Return [X, Y] of the center of cell containing provided text 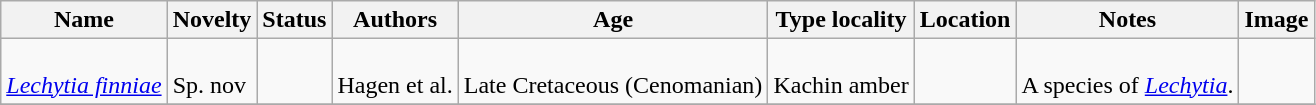
Lechytia finniae [84, 72]
A species of Lechytia. [1128, 72]
Type locality [841, 20]
Age [613, 20]
Image [1276, 20]
Late Cretaceous (Cenomanian) [613, 72]
Location [965, 20]
Kachin amber [841, 72]
Name [84, 20]
Hagen et al. [395, 72]
Authors [395, 20]
Sp. nov [212, 72]
Status [294, 20]
Notes [1128, 20]
Novelty [212, 20]
